For the text-containing cell, return its midpoint in [x, y] coordinate format. 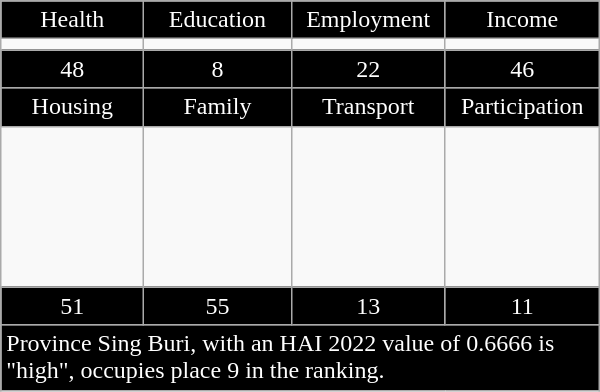
Participation [522, 107]
46 [522, 69]
55 [218, 306]
8 [218, 69]
Family [218, 107]
Education [218, 20]
51 [72, 306]
Province Sing Buri, with an HAI 2022 value of 0.6666 is "high", occupies place 9 in the ranking. [300, 358]
13 [368, 306]
Income [522, 20]
Employment [368, 20]
22 [368, 69]
Health [72, 20]
Housing [72, 107]
Transport [368, 107]
11 [522, 306]
48 [72, 69]
